For the text-containing cell, return its midpoint in (x, y) coordinate format. 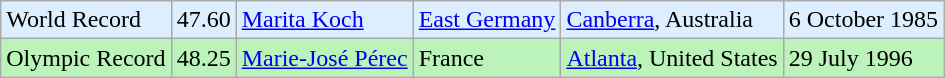
Marie-José Pérec (324, 58)
Atlanta, United States (672, 58)
48.25 (204, 58)
Canberra, Australia (672, 20)
Marita Koch (324, 20)
World Record (86, 20)
Olympic Record (86, 58)
6 October 1985 (863, 20)
47.60 (204, 20)
29 July 1996 (863, 58)
East Germany (487, 20)
France (487, 58)
